Provide the [x, y] coordinate of the cell's center where the given text is located.  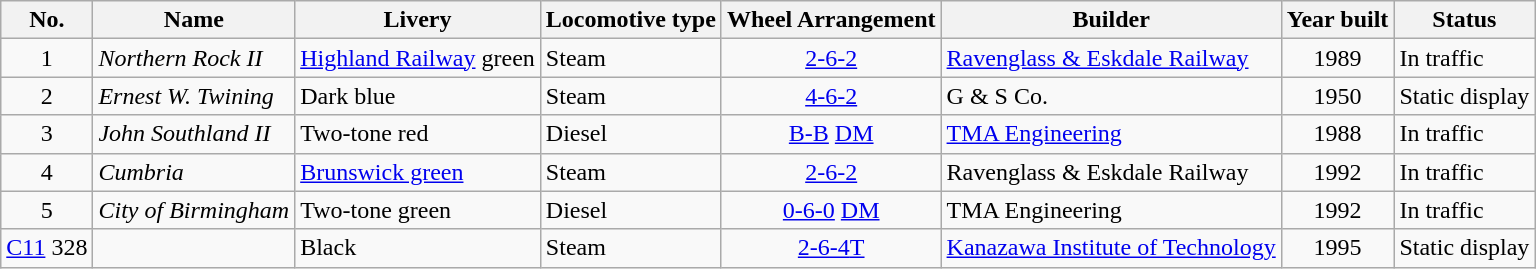
Wheel Arrangement [831, 20]
Locomotive type [630, 20]
4-6-2 [831, 96]
Year built [1338, 20]
Kanazawa Institute of Technology [1111, 248]
Dark blue [418, 96]
Ernest W. Twining [194, 96]
Highland Railway green [418, 58]
1995 [1338, 248]
Black [418, 248]
4 [47, 172]
1988 [1338, 134]
B-B DM [831, 134]
C11 328 [47, 248]
Builder [1111, 20]
Northern Rock II [194, 58]
Two-tone red [418, 134]
1 [47, 58]
2-6-4T [831, 248]
John Southland II [194, 134]
1950 [1338, 96]
Status [1464, 20]
Brunswick green [418, 172]
5 [47, 210]
3 [47, 134]
G & S Co. [1111, 96]
Cumbria [194, 172]
No. [47, 20]
City of Birmingham [194, 210]
Livery [418, 20]
1989 [1338, 58]
Name [194, 20]
2 [47, 96]
0-6-0 DM [831, 210]
Two-tone green [418, 210]
